Extract the [X, Y] coordinate from the center of the cell holding the provided text.  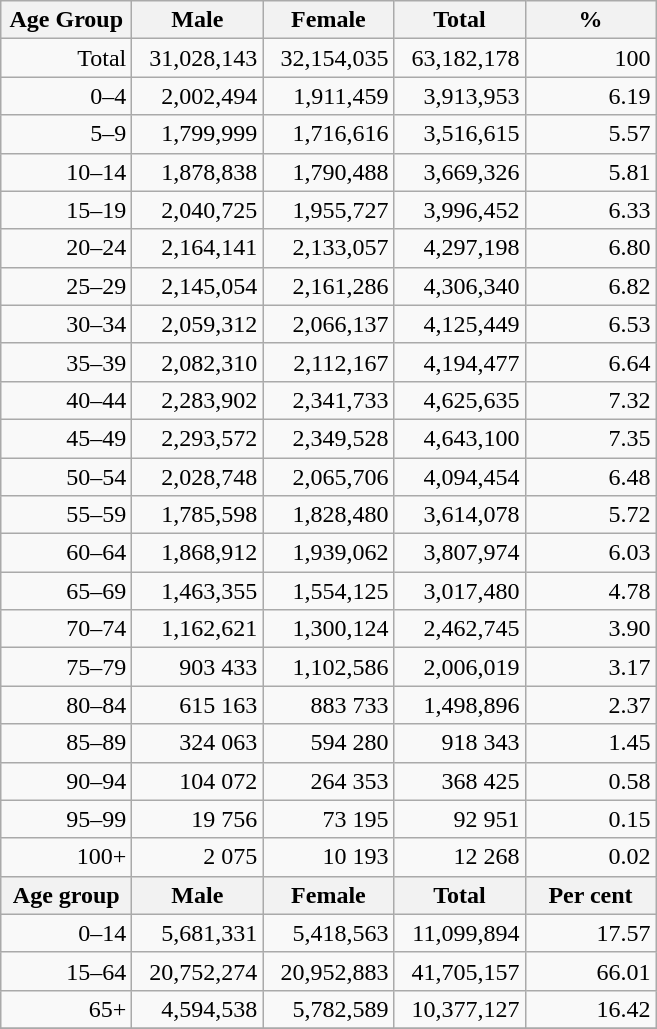
2,065,706 [328, 477]
12 268 [460, 857]
4,594,538 [198, 1009]
1,554,125 [328, 591]
2,161,286 [328, 286]
104 072 [198, 781]
4,194,477 [460, 362]
Age group [66, 895]
30–34 [66, 324]
1,300,124 [328, 629]
615 163 [198, 705]
4,125,449 [460, 324]
65–69 [66, 591]
1.45 [590, 743]
92 951 [460, 819]
20,752,274 [198, 971]
2,006,019 [460, 667]
90–94 [66, 781]
1,939,062 [328, 553]
4.78 [590, 591]
20,952,883 [328, 971]
6.48 [590, 477]
1,102,586 [328, 667]
1,955,727 [328, 210]
2,002,494 [198, 96]
2.37 [590, 705]
0.02 [590, 857]
2,112,167 [328, 362]
5.57 [590, 134]
6.82 [590, 286]
3.90 [590, 629]
85–89 [66, 743]
4,297,198 [460, 248]
1,463,355 [198, 591]
1,162,621 [198, 629]
20–24 [66, 248]
% [590, 20]
19 756 [198, 819]
1,785,598 [198, 515]
2,164,141 [198, 248]
10 193 [328, 857]
5,418,563 [328, 933]
594 280 [328, 743]
55–59 [66, 515]
1,868,912 [198, 553]
5,681,331 [198, 933]
63,182,178 [460, 58]
264 353 [328, 781]
3,807,974 [460, 553]
31,028,143 [198, 58]
Age Group [66, 20]
6.03 [590, 553]
2,066,137 [328, 324]
1,716,616 [328, 134]
2,028,748 [198, 477]
2,133,057 [328, 248]
Per cent [590, 895]
2,462,745 [460, 629]
2,040,725 [198, 210]
2,145,054 [198, 286]
6.64 [590, 362]
6.80 [590, 248]
2,059,312 [198, 324]
3.17 [590, 667]
324 063 [198, 743]
6.53 [590, 324]
16.42 [590, 1009]
1,878,838 [198, 172]
2,283,902 [198, 400]
7.32 [590, 400]
10–14 [66, 172]
4,625,635 [460, 400]
50–54 [66, 477]
17.57 [590, 933]
2,082,310 [198, 362]
66.01 [590, 971]
100+ [66, 857]
35–39 [66, 362]
1,828,480 [328, 515]
32,154,035 [328, 58]
25–29 [66, 286]
4,306,340 [460, 286]
918 343 [460, 743]
70–74 [66, 629]
883 733 [328, 705]
0.15 [590, 819]
3,017,480 [460, 591]
5.81 [590, 172]
95–99 [66, 819]
11,099,894 [460, 933]
3,516,615 [460, 134]
3,913,953 [460, 96]
0–14 [66, 933]
75–79 [66, 667]
41,705,157 [460, 971]
15–64 [66, 971]
40–44 [66, 400]
5.72 [590, 515]
6.33 [590, 210]
5–9 [66, 134]
65+ [66, 1009]
15–19 [66, 210]
2,341,733 [328, 400]
1,911,459 [328, 96]
0–4 [66, 96]
1,790,488 [328, 172]
0.58 [590, 781]
1,498,896 [460, 705]
6.19 [590, 96]
10,377,127 [460, 1009]
4,094,454 [460, 477]
80–84 [66, 705]
5,782,589 [328, 1009]
903 433 [198, 667]
2,293,572 [198, 438]
4,643,100 [460, 438]
3,669,326 [460, 172]
100 [590, 58]
60–64 [66, 553]
7.35 [590, 438]
3,614,078 [460, 515]
73 195 [328, 819]
2 075 [198, 857]
2,349,528 [328, 438]
1,799,999 [198, 134]
45–49 [66, 438]
368 425 [460, 781]
3,996,452 [460, 210]
